Identify which cell holds the provided text, then report its (x, y) central coordinate. 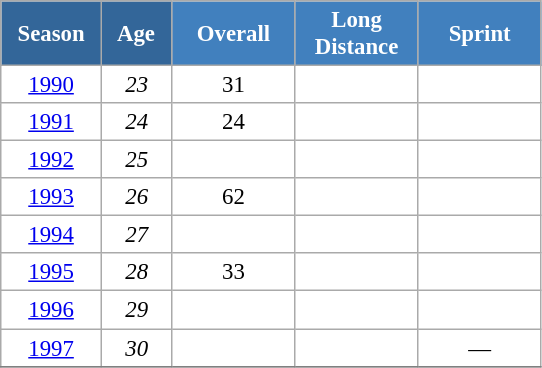
Age (136, 34)
1992 (52, 160)
— (480, 348)
Overall (234, 34)
62 (234, 197)
30 (136, 348)
33 (234, 273)
23 (136, 85)
1995 (52, 273)
31 (234, 85)
Sprint (480, 34)
27 (136, 235)
26 (136, 197)
1991 (52, 122)
1994 (52, 235)
1993 (52, 197)
28 (136, 273)
1996 (52, 310)
29 (136, 310)
Long Distance (356, 34)
1990 (52, 85)
Season (52, 34)
1997 (52, 348)
25 (136, 160)
